Return the [X, Y] coordinate for the center point of the cell that contains the specified text.  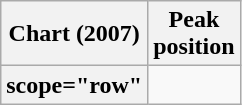
scope="row" [74, 85]
Chart (2007) [74, 34]
Peakposition [194, 34]
